Identify which cell holds the provided text, then report its [x, y] central coordinate. 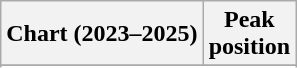
Chart (2023–2025) [102, 34]
Peakposition [249, 34]
